Extract the [X, Y] coordinate from the center of the cell holding the provided text.  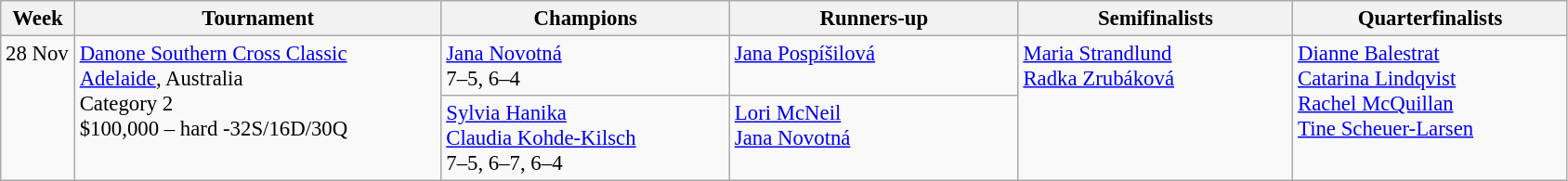
28 Nov [38, 109]
Champions [585, 19]
Semifinalists [1156, 19]
Sylvia Hanika Claudia Kohde-Kilsch 7–5, 6–7, 6–4 [585, 138]
Quarterfinalists [1431, 19]
Lori McNeil Jana Novotná [875, 138]
Jana Pospíšilová [875, 67]
Tournament [258, 19]
Danone Southern Cross ClassicAdelaide, Australia Category 2 $100,000 – hard -32S/16D/30Q [258, 109]
Dianne Balestrat Catarina Lindqvist Rachel McQuillan Tine Scheuer-Larsen [1431, 109]
Week [38, 19]
Jana Novotná 7–5, 6–4 [585, 67]
Maria Strandlund Radka Zrubáková [1156, 109]
Runners-up [875, 19]
